Pinpoint the cell where the given text exists, returning its (x, y) midpoint coordinate. 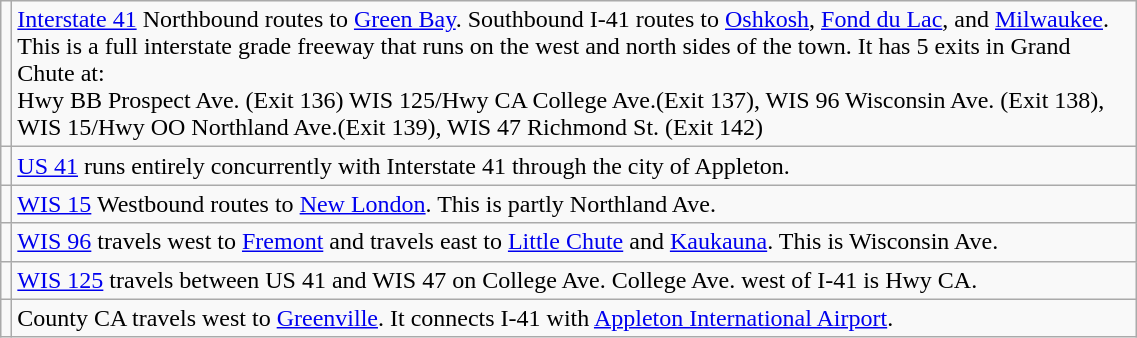
WIS 15 Westbound routes to New London. This is partly Northland Ave. (574, 204)
WIS 125 travels between US 41 and WIS 47 on College Ave. College Ave. west of I-41 is Hwy CA. (574, 280)
WIS 96 travels west to Fremont and travels east to Little Chute and Kaukauna. This is Wisconsin Ave. (574, 242)
US 41 runs entirely concurrently with Interstate 41 through the city of Appleton. (574, 166)
County CA travels west to Greenville. It connects I-41 with Appleton International Airport. (574, 318)
